Pinpoint the cell where the given text exists, returning its [x, y] midpoint coordinate. 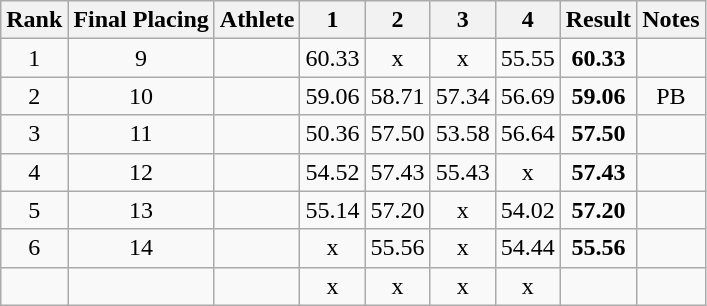
Final Placing [141, 20]
55.43 [462, 172]
50.36 [332, 134]
5 [34, 210]
6 [34, 248]
11 [141, 134]
9 [141, 58]
Result [598, 20]
53.58 [462, 134]
55.55 [528, 58]
58.71 [398, 96]
54.44 [528, 248]
54.52 [332, 172]
Notes [671, 20]
10 [141, 96]
55.14 [332, 210]
56.64 [528, 134]
Rank [34, 20]
12 [141, 172]
56.69 [528, 96]
54.02 [528, 210]
14 [141, 248]
57.34 [462, 96]
13 [141, 210]
PB [671, 96]
Athlete [257, 20]
